Find where the given text appears and provide that cell's center as [X, Y] coordinate. 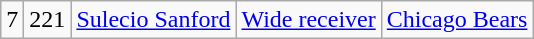
Chicago Bears [457, 20]
Wide receiver [308, 20]
7 [12, 20]
221 [48, 20]
Sulecio Sanford [154, 20]
